Find where the given text appears and provide that cell's center as (X, Y) coordinate. 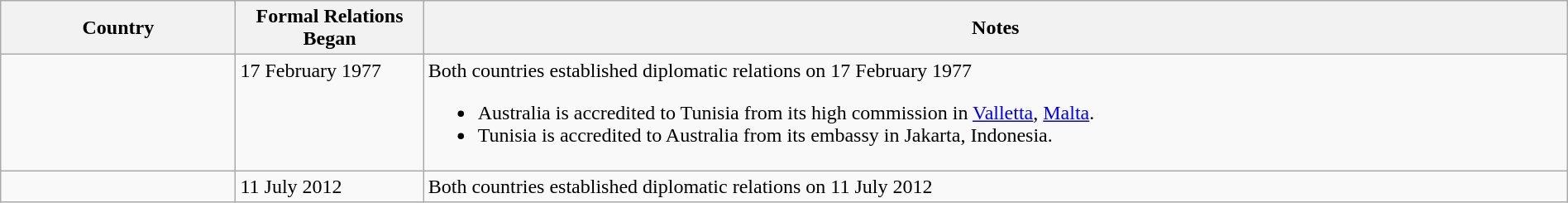
Both countries established diplomatic relations on 11 July 2012 (996, 186)
Formal Relations Began (329, 28)
Country (118, 28)
11 July 2012 (329, 186)
Notes (996, 28)
17 February 1977 (329, 113)
